Search for the cell housing the specified text and yield its (X, Y) center coordinate. 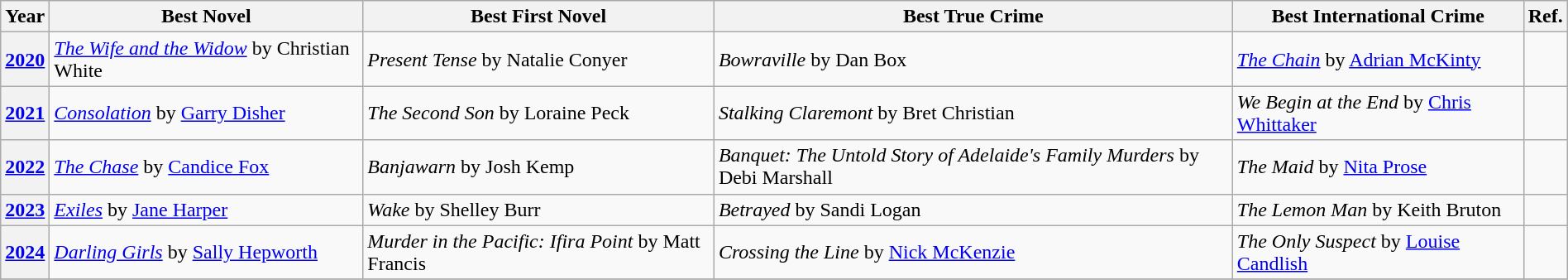
Murder in the Pacific: Ifira Point by Matt Francis (539, 252)
Stalking Claremont by Bret Christian (973, 113)
Best International Crime (1378, 17)
Banjawarn by Josh Kemp (539, 167)
2020 (25, 60)
2024 (25, 252)
The Wife and the Widow by Christian White (207, 60)
Wake by Shelley Burr (539, 210)
The Lemon Man by Keith Bruton (1378, 210)
The Maid by Nita Prose (1378, 167)
The Second Son by Loraine Peck (539, 113)
Best Novel (207, 17)
The Only Suspect by Louise Candlish (1378, 252)
Crossing the Line by Nick McKenzie (973, 252)
Consolation by Garry Disher (207, 113)
2021 (25, 113)
Ref. (1545, 17)
Bowraville by Dan Box (973, 60)
Best First Novel (539, 17)
We Begin at the End by Chris Whittaker (1378, 113)
Betrayed by Sandi Logan (973, 210)
The Chase by Candice Fox (207, 167)
Best True Crime (973, 17)
2023 (25, 210)
Exiles by Jane Harper (207, 210)
Present Tense by Natalie Conyer (539, 60)
Banquet: The Untold Story of Adelaide's Family Murders by Debi Marshall (973, 167)
The Chain by Adrian McKinty (1378, 60)
Darling Girls by Sally Hepworth (207, 252)
2022 (25, 167)
Year (25, 17)
